Capture the cell that displays the provided text and extract its [X, Y] central coordinate. 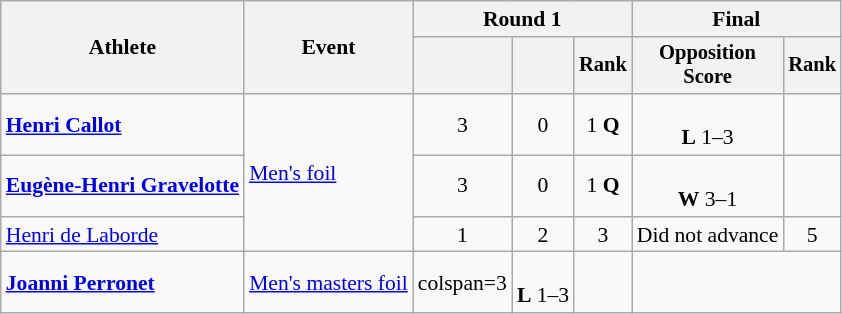
Round 1 [522, 19]
Did not advance [708, 235]
Men's masters foil [328, 282]
Athlete [122, 48]
5 [812, 235]
Joanni Perronet [122, 282]
1 [462, 235]
Eugène-Henri Gravelotte [122, 186]
Event [328, 48]
Henri de Laborde [122, 235]
W 3–1 [708, 186]
Men's foil [328, 173]
Henri Callot [122, 124]
Opposition Score [708, 66]
colspan=3 [462, 282]
2 [543, 235]
Final [736, 19]
